Search for the cell housing the specified text and yield its (X, Y) center coordinate. 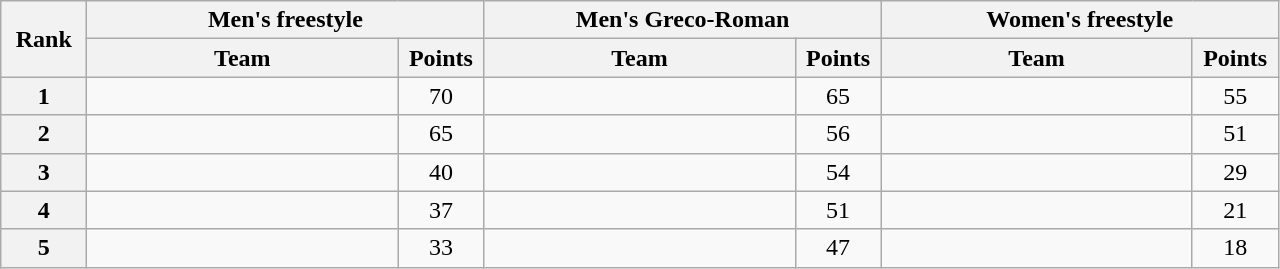
40 (441, 172)
29 (1235, 172)
70 (441, 96)
56 (838, 134)
Rank (44, 39)
33 (441, 248)
Women's freestyle (1080, 20)
37 (441, 210)
Men's freestyle (286, 20)
5 (44, 248)
18 (1235, 248)
Men's Greco-Roman (682, 20)
55 (1235, 96)
1 (44, 96)
4 (44, 210)
21 (1235, 210)
47 (838, 248)
2 (44, 134)
3 (44, 172)
54 (838, 172)
